For the text-containing cell, return its midpoint in [X, Y] coordinate format. 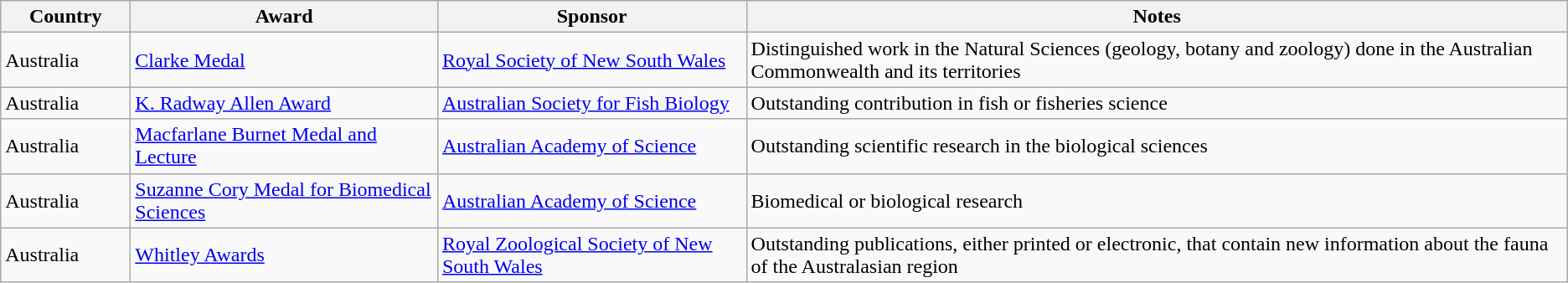
Award [285, 17]
Macfarlane Burnet Medal and Lecture [285, 146]
Biomedical or biological research [1157, 201]
Outstanding contribution in fish or fisheries science [1157, 103]
K. Radway Allen Award [285, 103]
Whitley Awards [285, 255]
Outstanding scientific research in the biological sciences [1157, 146]
Clarke Medal [285, 60]
Distinguished work in the Natural Sciences (geology, botany and zoology) done in the Australian Commonwealth and its territories [1157, 60]
Australian Society for Fish Biology [591, 103]
Royal Society of New South Wales [591, 60]
Country [65, 17]
Suzanne Cory Medal for Biomedical Sciences [285, 201]
Sponsor [591, 17]
Royal Zoological Society of New South Wales [591, 255]
Outstanding publications, either printed or electronic, that contain new information about the fauna of the Australasian region [1157, 255]
Notes [1157, 17]
